Capture the cell that displays the provided text and extract its [x, y] central coordinate. 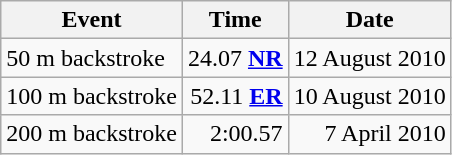
10 August 2010 [370, 96]
Event [92, 20]
50 m backstroke [92, 58]
2:00.57 [235, 134]
12 August 2010 [370, 58]
100 m backstroke [92, 96]
52.11 ER [235, 96]
Time [235, 20]
7 April 2010 [370, 134]
200 m backstroke [92, 134]
Date [370, 20]
24.07 NR [235, 58]
